Extract the (X, Y) coordinate from the center of the cell holding the provided text.  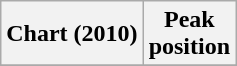
Chart (2010) (72, 34)
Peakposition (189, 34)
